Locate the cell with the specified text and output its (X, Y) center coordinate. 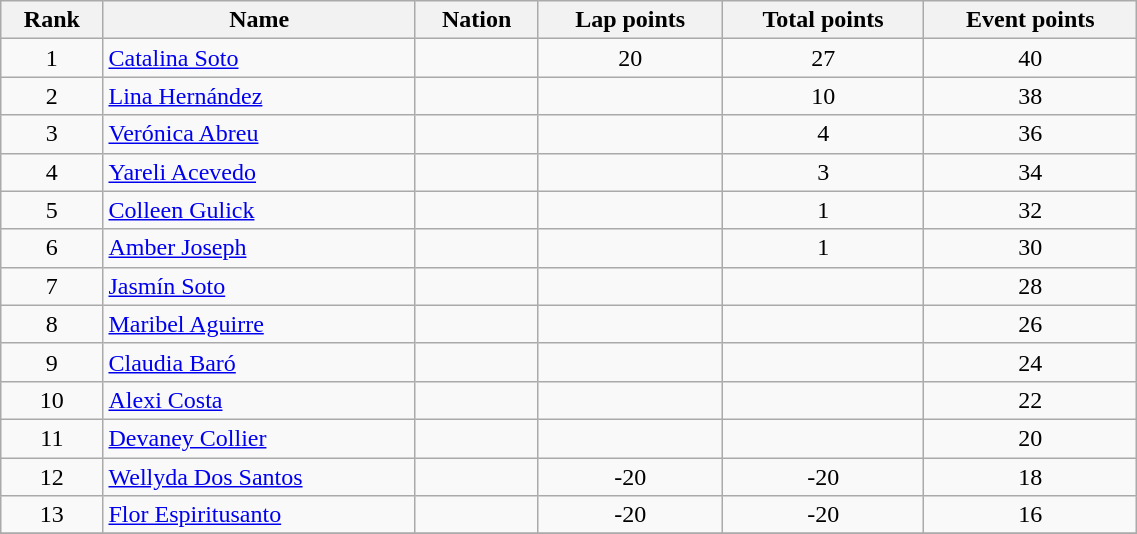
Jasmín Soto (259, 286)
16 (1030, 515)
Yareli Acevedo (259, 172)
11 (52, 438)
Lina Hernández (259, 96)
Total points (822, 20)
24 (1030, 362)
8 (52, 324)
Amber Joseph (259, 248)
26 (1030, 324)
28 (1030, 286)
7 (52, 286)
34 (1030, 172)
Catalina Soto (259, 58)
Maribel Aguirre (259, 324)
22 (1030, 400)
Rank (52, 20)
2 (52, 96)
32 (1030, 210)
Devaney Collier (259, 438)
13 (52, 515)
6 (52, 248)
Flor Espiritusanto (259, 515)
5 (52, 210)
Nation (476, 20)
38 (1030, 96)
Claudia Baró (259, 362)
30 (1030, 248)
Alexi Costa (259, 400)
Event points (1030, 20)
Name (259, 20)
Wellyda Dos Santos (259, 477)
40 (1030, 58)
Colleen Gulick (259, 210)
Verónica Abreu (259, 134)
12 (52, 477)
27 (822, 58)
36 (1030, 134)
Lap points (630, 20)
18 (1030, 477)
9 (52, 362)
